Provide the (x, y) coordinate of the cell's center where the given text is located.  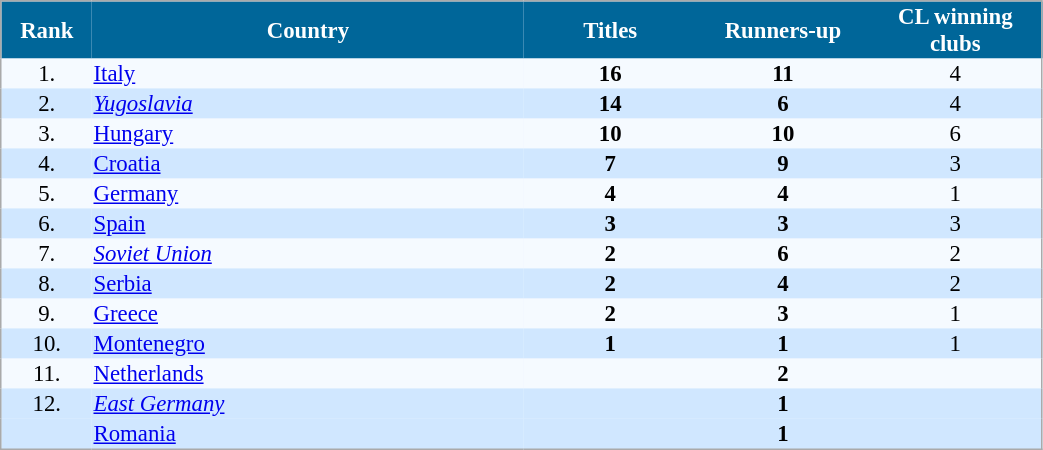
Croatia (308, 163)
Serbia (308, 283)
Spain (308, 223)
8. (46, 283)
Runners-up (784, 30)
2. (46, 103)
Hungary (308, 133)
East Germany (308, 403)
Rank (46, 30)
Montenegro (308, 343)
11 (784, 73)
7. (46, 253)
5. (46, 193)
6. (46, 223)
11. (46, 373)
Greece (308, 313)
4. (46, 163)
9. (46, 313)
9 (784, 163)
Titles (610, 30)
Soviet Union (308, 253)
Country (308, 30)
16 (610, 73)
Germany (308, 193)
Italy (308, 73)
3. (46, 133)
12. (46, 403)
Yugoslavia (308, 103)
1. (46, 73)
10. (46, 343)
Netherlands (308, 373)
CL winning clubs (956, 30)
Romania (308, 434)
7 (610, 163)
14 (610, 103)
